Locate the cell with the specified text and output its (x, y) center coordinate. 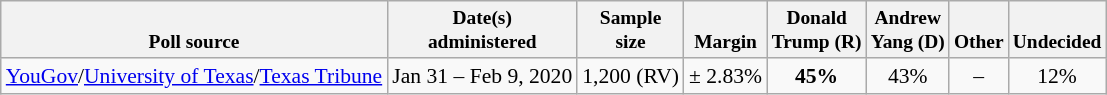
Samplesize (630, 30)
± 2.83% (726, 76)
45% (816, 76)
Undecided (1057, 30)
12% (1057, 76)
Jan 31 – Feb 9, 2020 (482, 76)
Poll source (194, 30)
43% (908, 76)
1,200 (RV) (630, 76)
AndrewYang (D) (908, 30)
– (978, 76)
Margin (726, 30)
Date(s)administered (482, 30)
YouGov/University of Texas/Texas Tribune (194, 76)
Other (978, 30)
DonaldTrump (R) (816, 30)
